Return the [X, Y] coordinate for the center point of the cell that contains the specified text.  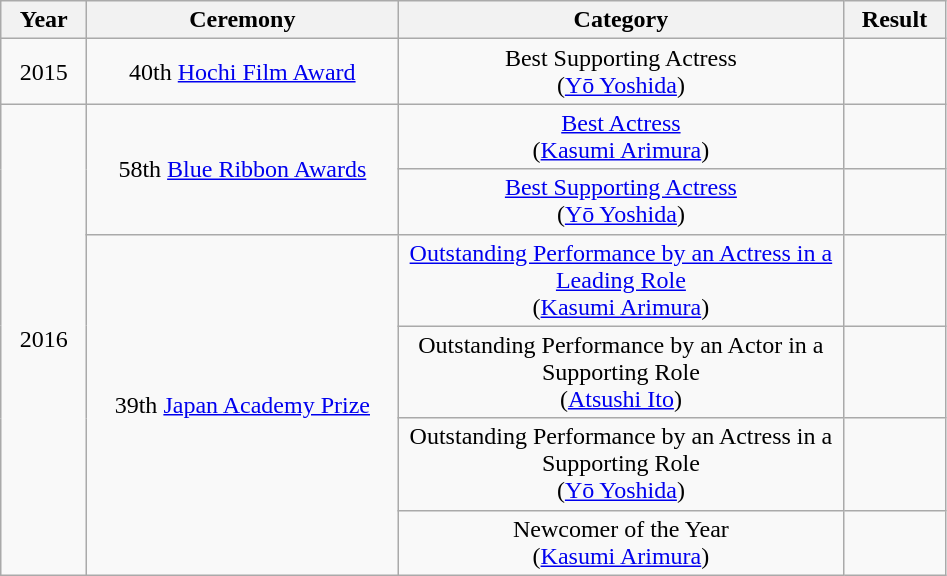
Outstanding Performance by an Actress in a Leading Role (Kasumi Arimura) [621, 280]
40th Hochi Film Award [242, 72]
Best Actress (Kasumi Arimura) [621, 136]
Outstanding Performance by an Actress in a Supporting Role (Yō Yoshida) [621, 464]
2015 [44, 72]
Category [621, 20]
Result [894, 20]
Ceremony [242, 20]
Newcomer of the Year (Kasumi Arimura) [621, 542]
Year [44, 20]
Outstanding Performance by an Actor in a Supporting Role (Atsushi Ito) [621, 372]
39th Japan Academy Prize [242, 404]
2016 [44, 340]
58th Blue Ribbon Awards [242, 169]
